Identify which cell holds the provided text, then report its [x, y] central coordinate. 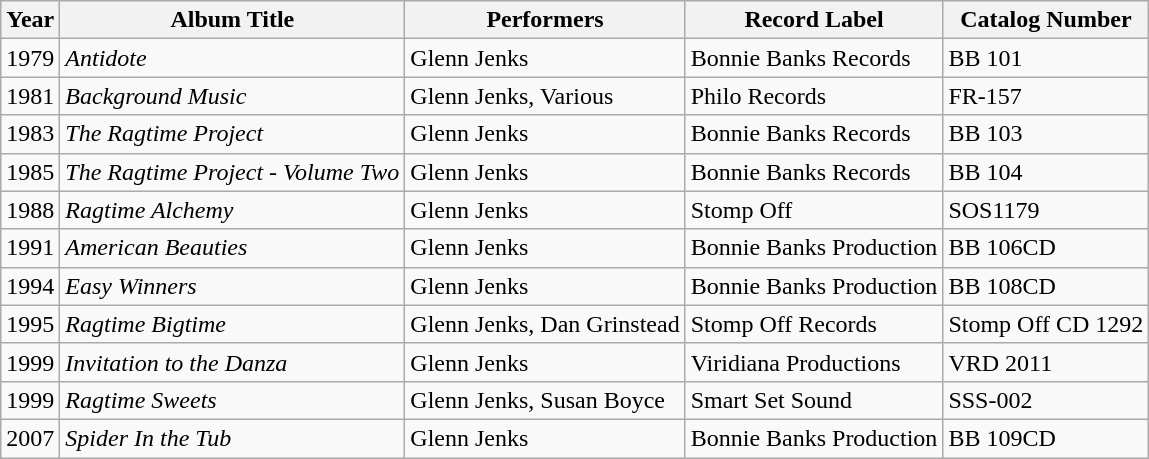
Ragtime Bigtime [232, 324]
Record Label [814, 20]
American Beauties [232, 248]
BB 106CD [1046, 248]
Album Title [232, 20]
Glenn Jenks, Various [545, 96]
Invitation to the Danza [232, 362]
The Ragtime Project - Volume Two [232, 172]
BB 103 [1046, 134]
BB 101 [1046, 58]
SSS-002 [1046, 400]
Antidote [232, 58]
Glenn Jenks, Susan Boyce [545, 400]
BB 104 [1046, 172]
BB 109CD [1046, 438]
BB 108CD [1046, 286]
1995 [30, 324]
1991 [30, 248]
Spider In the Tub [232, 438]
Background Music [232, 96]
Philo Records [814, 96]
1994 [30, 286]
Year [30, 20]
1979 [30, 58]
Ragtime Alchemy [232, 210]
Catalog Number [1046, 20]
SOS1179 [1046, 210]
Viridiana Productions [814, 362]
Smart Set Sound [814, 400]
Stomp Off Records [814, 324]
2007 [30, 438]
Easy Winners [232, 286]
1983 [30, 134]
Performers [545, 20]
Ragtime Sweets [232, 400]
Stomp Off CD 1292 [1046, 324]
1988 [30, 210]
VRD 2011 [1046, 362]
1981 [30, 96]
1985 [30, 172]
The Ragtime Project [232, 134]
Stomp Off [814, 210]
FR-157 [1046, 96]
Glenn Jenks, Dan Grinstead [545, 324]
